Pinpoint the cell where the given text exists, returning its [X, Y] midpoint coordinate. 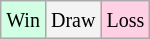
Draw [72, 20]
Loss [126, 20]
Win [24, 20]
